Pinpoint the cell where the given text exists, returning its [X, Y] midpoint coordinate. 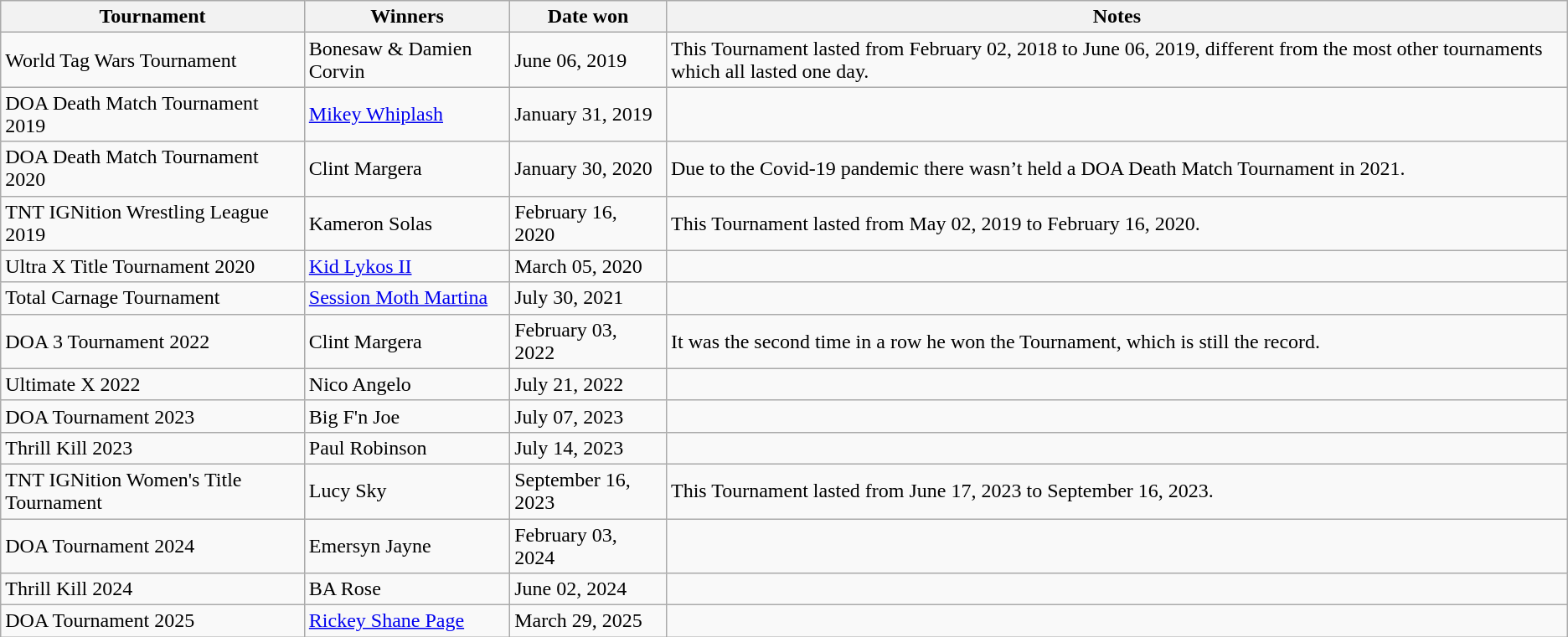
Total Carnage Tournament [152, 298]
DOA Tournament 2025 [152, 621]
Kid Lykos II [407, 266]
Notes [1117, 17]
June 06, 2019 [588, 60]
Bonesaw & Damien Corvin [407, 60]
July 14, 2023 [588, 448]
February 16, 2020 [588, 223]
DOA 3 Tournament 2022 [152, 342]
DOA Death Match Tournament 2019 [152, 114]
Winners [407, 17]
February 03, 2022 [588, 342]
February 03, 2024 [588, 546]
Due to the Covid-19 pandemic there wasn’t held a DOA Death Match Tournament in 2021. [1117, 169]
March 05, 2020 [588, 266]
July 21, 2022 [588, 384]
BA Rose [407, 589]
DOA Tournament 2024 [152, 546]
Ultra X Title Tournament 2020 [152, 266]
January 30, 2020 [588, 169]
Rickey Shane Page [407, 621]
Lucy Sky [407, 491]
Thrill Kill 2023 [152, 448]
TNT IGNition Women's Title Tournament [152, 491]
Nico Angelo [407, 384]
Session Moth Martina [407, 298]
Date won [588, 17]
World Tag Wars Tournament [152, 60]
Mikey Whiplash [407, 114]
Paul Robinson [407, 448]
July 07, 2023 [588, 416]
January 31, 2019 [588, 114]
June 02, 2024 [588, 589]
Ultimate X 2022 [152, 384]
Emersyn Jayne [407, 546]
DOA Tournament 2023 [152, 416]
Kameron Solas [407, 223]
DOA Death Match Tournament 2020 [152, 169]
TNT IGNition Wrestling League 2019 [152, 223]
This Tournament lasted from February 02, 2018 to June 06, 2019, different from the most other tournaments which all lasted one day. [1117, 60]
March 29, 2025 [588, 621]
Thrill Kill 2024 [152, 589]
September 16, 2023 [588, 491]
This Tournament lasted from May 02, 2019 to February 16, 2020. [1117, 223]
Tournament [152, 17]
Big F'n Joe [407, 416]
This Tournament lasted from June 17, 2023 to September 16, 2023. [1117, 491]
July 30, 2021 [588, 298]
It was the second time in a row he won the Tournament, which is still the record. [1117, 342]
